Identify which cell holds the provided text, then report its (x, y) central coordinate. 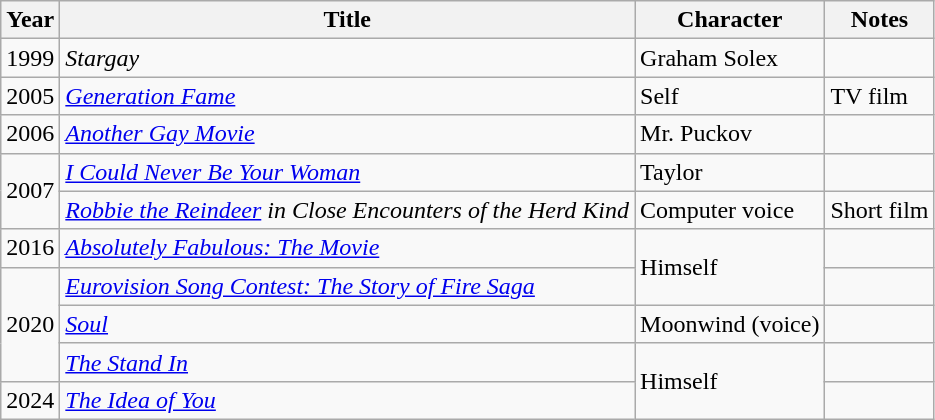
Year (30, 20)
Character (730, 20)
Notes (880, 20)
Self (730, 96)
Short film (880, 210)
Robbie the Reindeer in Close Encounters of the Herd Kind (348, 210)
TV film (880, 96)
1999 (30, 58)
2016 (30, 248)
2006 (30, 134)
Soul (348, 324)
2005 (30, 96)
Mr. Puckov (730, 134)
I Could Never Be Your Woman (348, 172)
Stargay (348, 58)
Absolutely Fabulous: The Movie (348, 248)
The Stand In (348, 362)
Generation Fame (348, 96)
2020 (30, 324)
2024 (30, 400)
The Idea of You (348, 400)
Graham Solex (730, 58)
Title (348, 20)
Eurovision Song Contest: The Story of Fire Saga (348, 286)
2007 (30, 191)
Moonwind (voice) (730, 324)
Computer voice (730, 210)
Another Gay Movie (348, 134)
Taylor (730, 172)
